Provide the [x, y] coordinate of the cell's center where the given text is located.  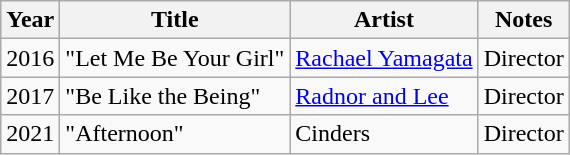
"Be Like the Being" [175, 96]
Cinders [384, 134]
Artist [384, 20]
Rachael Yamagata [384, 58]
2021 [30, 134]
"Afternoon" [175, 134]
2017 [30, 96]
"Let Me Be Your Girl" [175, 58]
Year [30, 20]
2016 [30, 58]
Radnor and Lee [384, 96]
Notes [524, 20]
Title [175, 20]
